From the cell containing the given text, extract its center point as [x, y] coordinate. 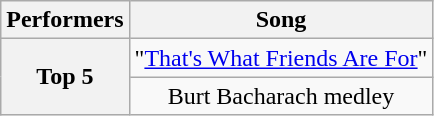
Top 5 [65, 77]
"That's What Friends Are For" [281, 58]
Song [281, 20]
Performers [65, 20]
Burt Bacharach medley [281, 96]
